Locate the cell with the specified text and output its (x, y) center coordinate. 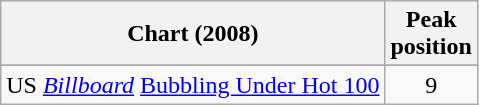
Chart (2008) (193, 34)
US Billboard Bubbling Under Hot 100 (193, 85)
Peakposition (431, 34)
9 (431, 85)
